Scan for the cell matching the given text and deliver its [X, Y] coordinate at center. 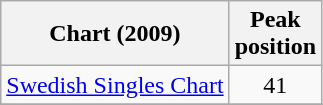
Swedish Singles Chart [115, 85]
Chart (2009) [115, 34]
41 [275, 85]
Peakposition [275, 34]
